Extract the (x, y) coordinate from the center of the cell holding the provided text.  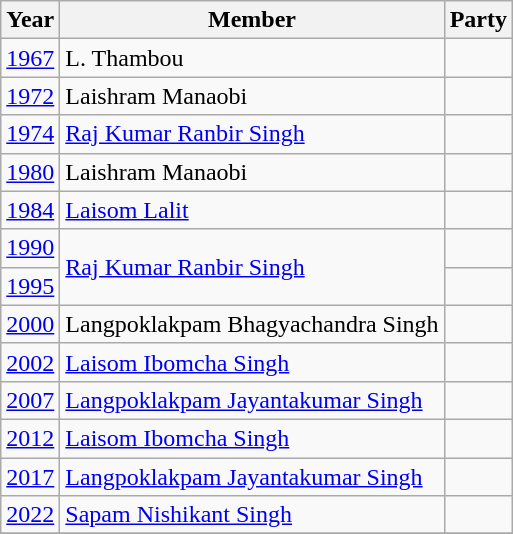
2007 (30, 400)
Party (478, 20)
Laisom Lalit (252, 210)
2022 (30, 515)
1974 (30, 134)
1984 (30, 210)
Sapam Nishikant Singh (252, 515)
Year (30, 20)
Member (252, 20)
1995 (30, 286)
2000 (30, 324)
1990 (30, 248)
Langpoklakpam Bhagyachandra Singh (252, 324)
L. Thambou (252, 58)
1972 (30, 96)
1967 (30, 58)
2017 (30, 477)
2002 (30, 362)
2012 (30, 438)
1980 (30, 172)
